Locate the cell with the specified text and output its (x, y) center coordinate. 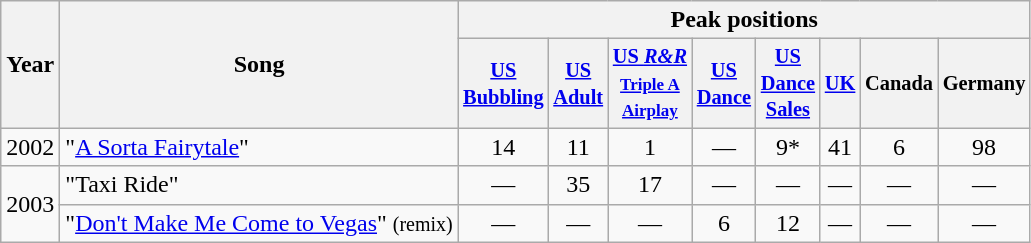
Canada (899, 84)
2002 (30, 147)
USDance (724, 84)
Peak positions (744, 20)
35 (578, 185)
1 (650, 147)
USBubbling (503, 84)
41 (840, 147)
14 (503, 147)
USAdult (578, 84)
Song (259, 64)
12 (788, 223)
Germany (984, 84)
98 (984, 147)
2003 (30, 204)
"A Sorta Fairytale" (259, 147)
USDance Sales (788, 84)
US R&R Triple A Airplay (650, 84)
"Taxi Ride" (259, 185)
Year (30, 64)
11 (578, 147)
17 (650, 185)
"Don't Make Me Come to Vegas" (remix) (259, 223)
UK (840, 84)
9* (788, 147)
